Find where the given text appears and provide that cell's center as [X, Y] coordinate. 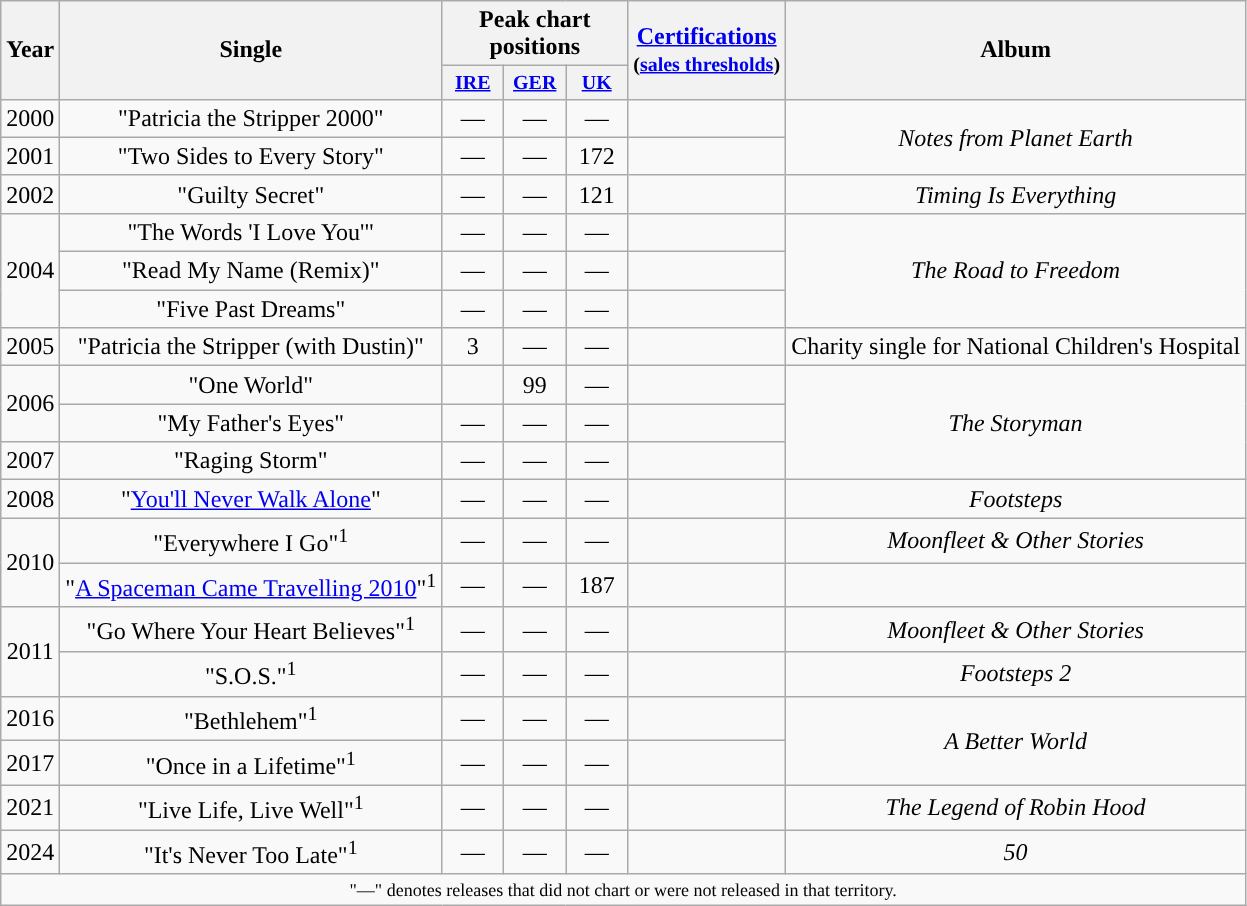
"A Spaceman Came Travelling 2010"1 [251, 586]
2002 [30, 194]
"Go Where Your Heart Believes"1 [251, 630]
50 [1016, 852]
UK [597, 82]
The Storyman [1016, 423]
"Patricia the Stripper (with Dustin)" [251, 347]
Peak chart positions [535, 34]
"Raging Storm" [251, 461]
"Two Sides to Every Story" [251, 156]
Year [30, 50]
"—" denotes releases that did not chart or were not released in that territory. [624, 890]
Footsteps [1016, 499]
187 [597, 586]
2001 [30, 156]
2010 [30, 562]
Timing Is Everything [1016, 194]
"Five Past Dreams" [251, 309]
Single [251, 50]
2000 [30, 118]
2007 [30, 461]
"It's Never Too Late"1 [251, 852]
"You'll Never Walk Alone" [251, 499]
121 [597, 194]
"One World" [251, 385]
Notes from Planet Earth [1016, 137]
2011 [30, 652]
3 [473, 347]
The Legend of Robin Hood [1016, 808]
"My Father's Eyes" [251, 423]
Certifications(sales thresholds) [707, 50]
2021 [30, 808]
Charity single for National Children's Hospital [1016, 347]
GER [535, 82]
2024 [30, 852]
Footsteps 2 [1016, 674]
"Once in a Lifetime"1 [251, 764]
2004 [30, 270]
The Road to Freedom [1016, 270]
A Better World [1016, 740]
172 [597, 156]
"Guilty Secret" [251, 194]
2016 [30, 718]
2017 [30, 764]
99 [535, 385]
"Live Life, Live Well"1 [251, 808]
"Read My Name (Remix)" [251, 271]
"Everywhere I Go"1 [251, 540]
"Patricia the Stripper 2000" [251, 118]
IRE [473, 82]
2005 [30, 347]
2006 [30, 404]
"Bethlehem"1 [251, 718]
"The Words 'I Love You'" [251, 232]
2008 [30, 499]
Album [1016, 50]
"S.O.S."1 [251, 674]
